Return (X, Y) of the center of cell containing provided text 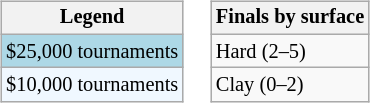
Finals by surface (290, 18)
Clay (0–2) (290, 85)
Legend (92, 18)
Hard (2–5) (290, 51)
$10,000 tournaments (92, 85)
$25,000 tournaments (92, 51)
